Return the [X, Y] coordinate for the center point of the cell that contains the specified text.  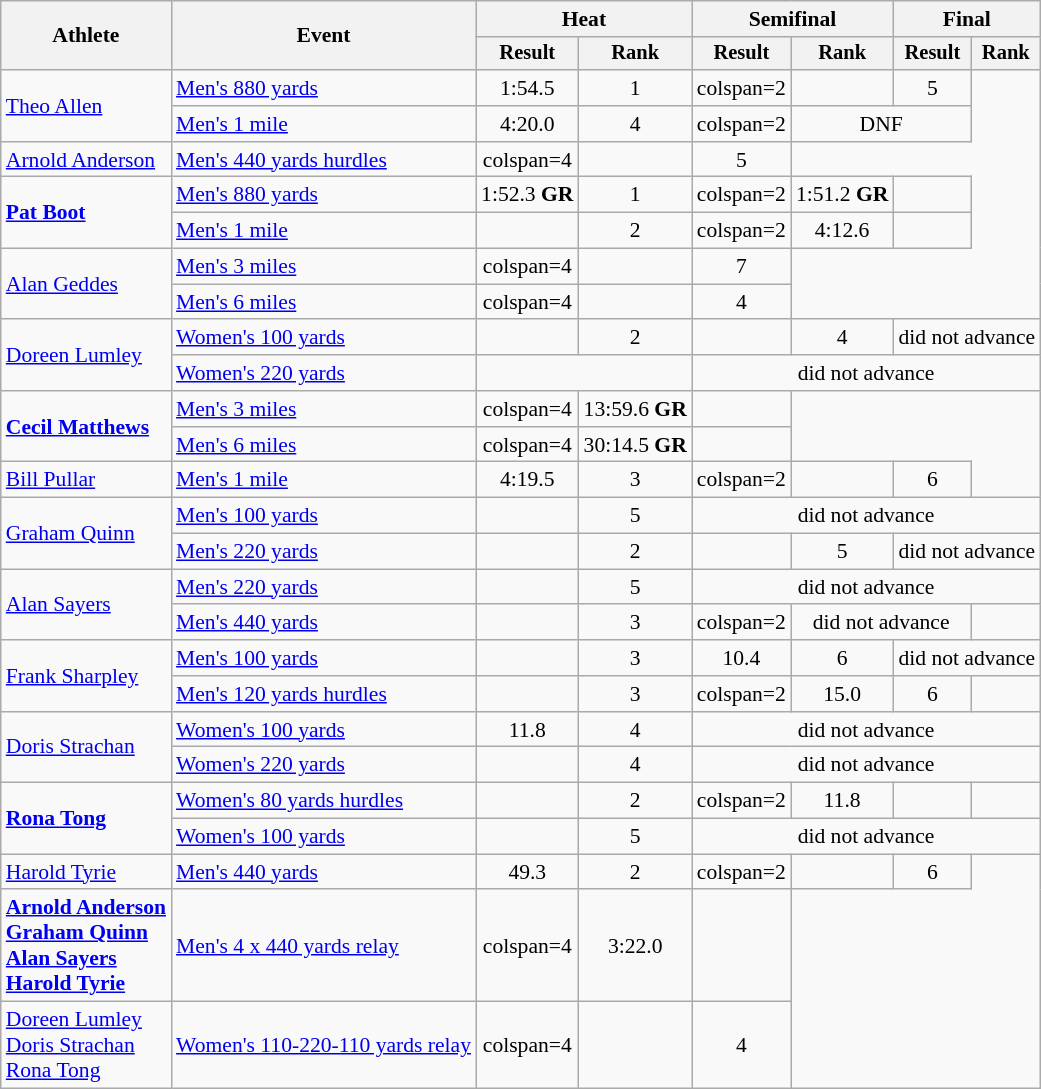
Semifinal [793, 19]
Alan Geddes [86, 284]
Harold Tyrie [86, 872]
3:22.0 [636, 946]
4:20.0 [527, 124]
15.0 [842, 694]
Alan Sayers [86, 604]
1:52.3 GR [527, 195]
Athlete [86, 36]
Women's 110-220-110 yards relay [324, 1046]
13:59.6 GR [636, 409]
Cecil Matthews [86, 426]
1:51.2 GR [842, 195]
Rona Tong [86, 818]
Bill Pullar [86, 480]
Theo Allen [86, 106]
Graham Quinn [86, 534]
4:19.5 [527, 480]
Men's 120 yards hurdles [324, 694]
Women's 80 yards hurdles [324, 801]
Men's 4 x 440 yards relay [324, 946]
DNF [882, 124]
Arnold Anderson [86, 160]
Arnold AndersonGraham QuinnAlan SayersHarold Tyrie [86, 946]
Pat Boot [86, 212]
10.4 [742, 658]
49.3 [527, 872]
Final [966, 19]
Doreen LumleyDoris StrachanRona Tong [86, 1046]
30:14.5 GR [636, 445]
7 [742, 267]
Event [324, 36]
Heat [584, 19]
Frank Sharpley [86, 676]
1:54.5 [527, 88]
Doris Strachan [86, 748]
4:12.6 [842, 231]
Men's 440 yards hurdles [324, 160]
Doreen Lumley [86, 356]
